Identify which cell holds the provided text, then report its (X, Y) central coordinate. 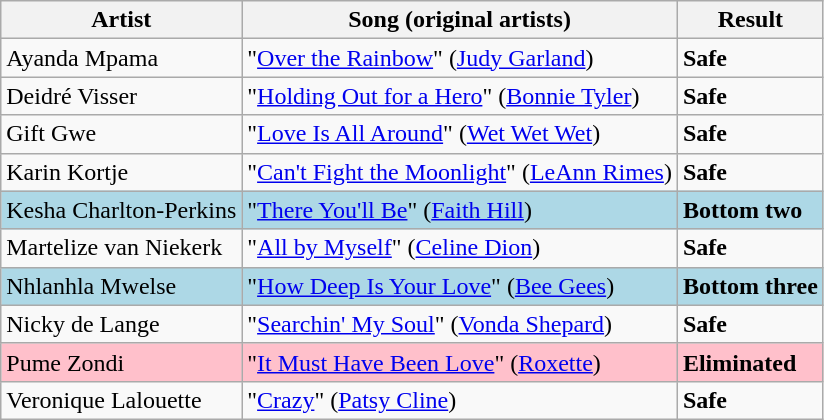
"How Deep Is Your Love" (Bee Gees) (460, 286)
Martelize van Niekerk (122, 248)
Deidré Visser (122, 96)
Result (750, 20)
"It Must Have Been Love" (Roxette) (460, 362)
Artist (122, 20)
Kesha Charlton-Perkins (122, 210)
"All by Myself" (Celine Dion) (460, 248)
Nicky de Lange (122, 324)
"Can't Fight the Moonlight" (LeAnn Rimes) (460, 172)
Karin Kortje (122, 172)
"Love Is All Around" (Wet Wet Wet) (460, 134)
Ayanda Mpama (122, 58)
Song (original artists) (460, 20)
Nhlanhla Mwelse (122, 286)
"Over the Rainbow" (Judy Garland) (460, 58)
Veronique Lalouette (122, 400)
"Searchin' My Soul" (Vonda Shepard) (460, 324)
Pume Zondi (122, 362)
"There You'll Be" (Faith Hill) (460, 210)
Eliminated (750, 362)
"Holding Out for a Hero" (Bonnie Tyler) (460, 96)
Gift Gwe (122, 134)
Bottom two (750, 210)
"Crazy" (Patsy Cline) (460, 400)
Bottom three (750, 286)
